Return the (x, y) coordinate for the center point of the cell that contains the specified text.  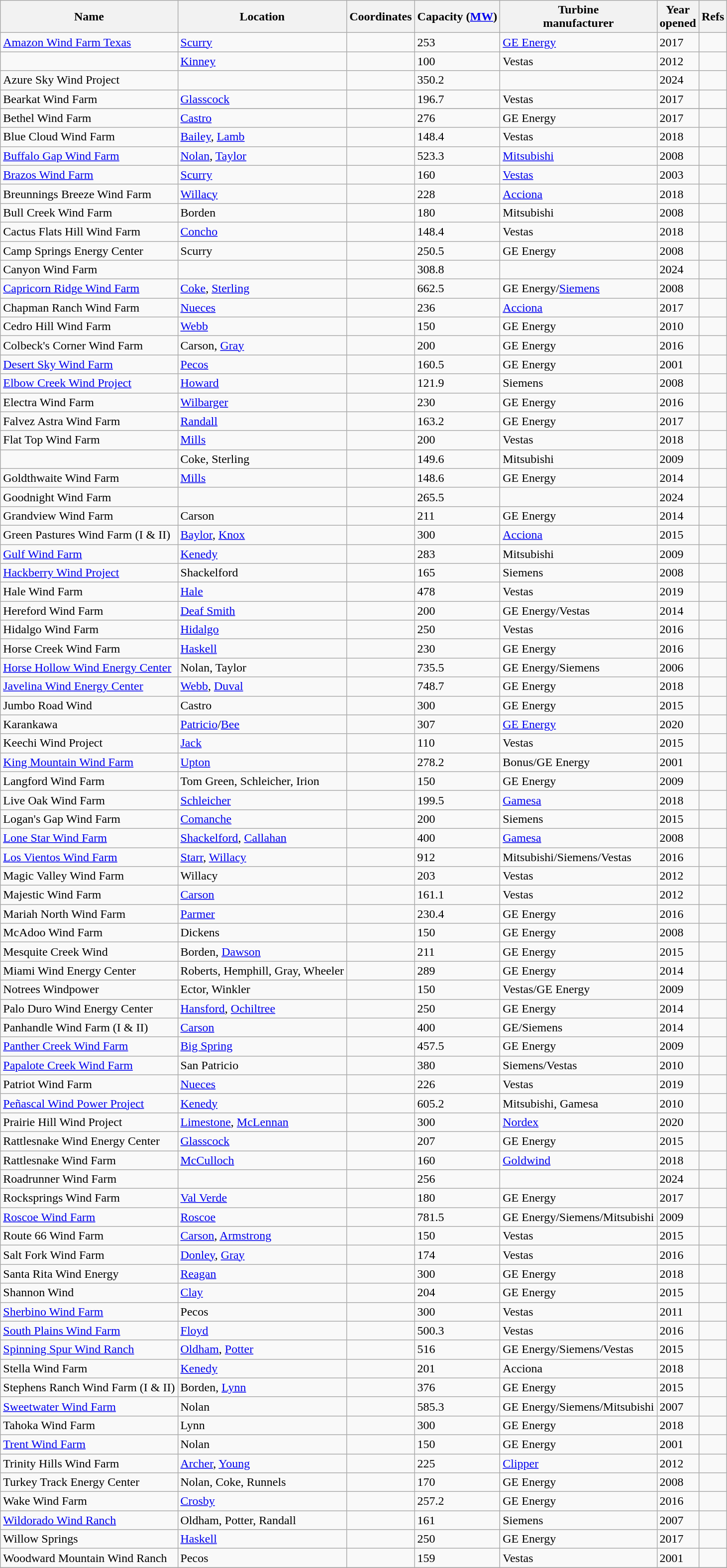
265.5 (457, 497)
Canyon Wind Farm (89, 270)
Roscoe (262, 1217)
Breunnings Breeze Wind Farm (89, 194)
Miami Wind Energy Center (89, 971)
Borden, Dawson (262, 952)
585.3 (457, 1406)
Salt Fork Wind Farm (89, 1255)
Brazos Wind Farm (89, 175)
163.2 (457, 421)
Sherbino Wind Farm (89, 1312)
Keechi Wind Project (89, 743)
Rattlesnake Wind Farm (89, 1160)
Cedro Hill Wind Farm (89, 327)
Location (262, 17)
Peñascal Wind Power Project (89, 1103)
236 (457, 308)
148.6 (457, 478)
Woodward Mountain Wind Ranch (89, 1558)
Reagan (262, 1274)
Vestas/GE Energy (578, 990)
Howard (262, 383)
Azure Sky Wind Project (89, 80)
Horse Creek Wind Farm (89, 649)
149.6 (457, 459)
Refs (713, 17)
Electra Wind Farm (89, 402)
Bethel Wind Farm (89, 118)
912 (457, 857)
230.4 (457, 914)
Stephens Ranch Wind Farm (I & II) (89, 1387)
Jack (262, 743)
Concho (262, 231)
South Plains Wind Farm (89, 1331)
Hale Wind Farm (89, 592)
Roberts, Hemphill, Gray, Wheeler (262, 971)
Chapman Ranch Wind Farm (89, 308)
Blue Cloud Wind Farm (89, 137)
165 (457, 573)
Patriot Wind Farm (89, 1084)
Flat Top Wind Farm (89, 440)
Crosby (262, 1501)
500.3 (457, 1331)
McCulloch (262, 1160)
289 (457, 971)
Bull Creek Wind Farm (89, 213)
380 (457, 1065)
Kinney (262, 61)
Oldham, Potter (262, 1349)
Schleicher (262, 800)
226 (457, 1084)
Val Verde (262, 1198)
196.7 (457, 99)
457.5 (457, 1046)
Trent Wind Farm (89, 1444)
Majestic Wind Farm (89, 895)
159 (457, 1558)
GE Energy/Siemens/Vestas (578, 1349)
283 (457, 554)
Trinity Hills Wind Farm (89, 1463)
Magic Valley Wind Farm (89, 876)
Clay (262, 1293)
Roadrunner Wind Farm (89, 1179)
160.5 (457, 364)
Webb (262, 327)
100 (457, 61)
Los Vientos Wind Farm (89, 857)
Goldwind (578, 1160)
Notrees Windpower (89, 990)
Mitsubishi, Gamesa (578, 1103)
174 (457, 1255)
Bailey, Lamb (262, 137)
Mesquite Creek Wind (89, 952)
Bonus/GE Energy (578, 762)
110 (457, 743)
Shackelford (262, 573)
Falvez Astra Wind Farm (89, 421)
Floyd (262, 1331)
Rattlesnake Wind Energy Center (89, 1141)
276 (457, 118)
Palo Duro Wind Energy Center (89, 1008)
256 (457, 1179)
Oldham, Potter, Randall (262, 1520)
Carson, Armstrong (262, 1236)
Starr, Willacy (262, 857)
Donley, Gray (262, 1255)
GE/Siemens (578, 1027)
Hidalgo (262, 630)
Panther Creek Wind Farm (89, 1046)
Dickens (262, 933)
307 (457, 724)
Panhandle Wind Farm (I & II) (89, 1027)
Mariah North Wind Farm (89, 914)
523.3 (457, 156)
278.2 (457, 762)
781.5 (457, 1217)
376 (457, 1387)
Amazon Wind Farm Texas (89, 42)
207 (457, 1141)
Sweetwater Wind Farm (89, 1406)
Borden, Lynn (262, 1387)
170 (457, 1482)
121.9 (457, 383)
Bearkat Wind Farm (89, 99)
Live Oak Wind Farm (89, 800)
Rocksprings Wind Farm (89, 1198)
161 (457, 1520)
Hidalgo Wind Farm (89, 630)
Hale (262, 592)
Patricio/Bee (262, 724)
2006 (678, 668)
204 (457, 1293)
Camp Springs Energy Center (89, 250)
Archer, Young (262, 1463)
Hackberry Wind Project (89, 573)
Willow Springs (89, 1539)
Big Spring (262, 1046)
Nolan, Coke, Runnels (262, 1482)
Mitsubishi/Siemens/Vestas (578, 857)
Baylor, Knox (262, 535)
203 (457, 876)
Horse Hollow Wind Energy Center (89, 668)
Elbow Creek Wind Project (89, 383)
Carson, Gray (262, 345)
199.5 (457, 800)
Lynn (262, 1425)
Siemens/Vestas (578, 1065)
Shackelford, Callahan (262, 838)
Upton (262, 762)
735.5 (457, 668)
Hansford, Ochiltree (262, 1008)
Wake Wind Farm (89, 1501)
662.5 (457, 289)
Jumbo Road Wind (89, 705)
Santa Rita Wind Energy (89, 1274)
Wildorado Wind Ranch (89, 1520)
Colbeck's Corner Wind Farm (89, 345)
Coordinates (381, 17)
Lone Star Wind Farm (89, 838)
Shannon Wind (89, 1293)
Wilbarger (262, 402)
Green Pastures Wind Farm (I & II) (89, 535)
Yearopened (678, 17)
Goldthwaite Wind Farm (89, 478)
McAdoo Wind Farm (89, 933)
225 (457, 1463)
478 (457, 592)
Clipper (578, 1463)
Capricorn Ridge Wind Farm (89, 289)
Roscoe Wind Farm (89, 1217)
161.1 (457, 895)
Stella Wind Farm (89, 1368)
Route 66 Wind Farm (89, 1236)
Limestone, McLennan (262, 1122)
Turkey Track Energy Center (89, 1482)
Nordex (578, 1122)
605.2 (457, 1103)
Parmer (262, 914)
Borden (262, 213)
Ector, Winkler (262, 990)
Buffalo Gap Wind Farm (89, 156)
Deaf Smith (262, 611)
Langford Wind Farm (89, 781)
Randall (262, 421)
Capacity (MW) (457, 17)
Prairie Hill Wind Project (89, 1122)
Name (89, 17)
250.5 (457, 250)
San Patricio (262, 1065)
2003 (678, 175)
King Mountain Wind Farm (89, 762)
Hereford Wind Farm (89, 611)
228 (457, 194)
Logan's Gap Wind Farm (89, 819)
308.8 (457, 270)
350.2 (457, 80)
Webb, Duval (262, 686)
Karankawa (89, 724)
Spinning Spur Wind Ranch (89, 1349)
2011 (678, 1312)
Tahoka Wind Farm (89, 1425)
Grandview Wind Farm (89, 516)
Tom Green, Schleicher, Irion (262, 781)
253 (457, 42)
Papalote Creek Wind Farm (89, 1065)
Comanche (262, 819)
GE Energy/Vestas (578, 611)
Turbine manufacturer (578, 17)
Gulf Wind Farm (89, 554)
516 (457, 1349)
201 (457, 1368)
Javelina Wind Energy Center (89, 686)
257.2 (457, 1501)
Desert Sky Wind Farm (89, 364)
Cactus Flats Hill Wind Farm (89, 231)
Goodnight Wind Farm (89, 497)
748.7 (457, 686)
